Return the [x, y] coordinate for the center point of the cell that contains the specified text.  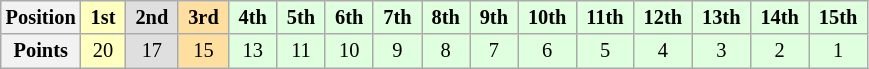
4th [253, 17]
10 [349, 51]
15th [838, 17]
3rd [203, 17]
10th [547, 17]
9th [494, 17]
13 [253, 51]
6th [349, 17]
3 [721, 51]
1 [838, 51]
1st [104, 17]
13th [721, 17]
2 [779, 51]
8 [446, 51]
14th [779, 17]
20 [104, 51]
11th [604, 17]
Points [41, 51]
5th [301, 17]
12th [663, 17]
2nd [152, 17]
7 [494, 51]
9 [397, 51]
15 [203, 51]
Position [41, 17]
7th [397, 17]
4 [663, 51]
17 [152, 51]
11 [301, 51]
6 [547, 51]
5 [604, 51]
8th [446, 17]
